Determine the (X, Y) coordinate at the center of the cell enclosing the given text.  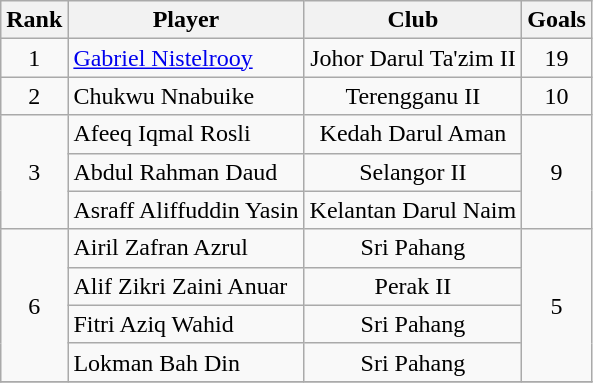
Player (186, 20)
1 (34, 58)
9 (557, 172)
Kelantan Darul Naim (413, 210)
Asraff Aliffuddin Yasin (186, 210)
Afeeq Iqmal Rosli (186, 134)
Lokman Bah Din (186, 362)
Rank (34, 20)
Chukwu Nnabuike (186, 96)
Alif Zikri Zaini Anuar (186, 286)
10 (557, 96)
Kedah Darul Aman (413, 134)
Airil Zafran Azrul (186, 248)
3 (34, 172)
2 (34, 96)
5 (557, 305)
6 (34, 305)
Club (413, 20)
Johor Darul Ta'zim II (413, 58)
Fitri Aziq Wahid (186, 324)
Goals (557, 20)
Perak II (413, 286)
19 (557, 58)
Abdul Rahman Daud (186, 172)
Gabriel Nistelrooy (186, 58)
Terengganu II (413, 96)
Selangor II (413, 172)
